Capture the cell that displays the provided text and extract its [x, y] central coordinate. 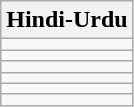
Hindi-Urdu [67, 20]
